Pinpoint the cell where the given text exists, returning its [x, y] midpoint coordinate. 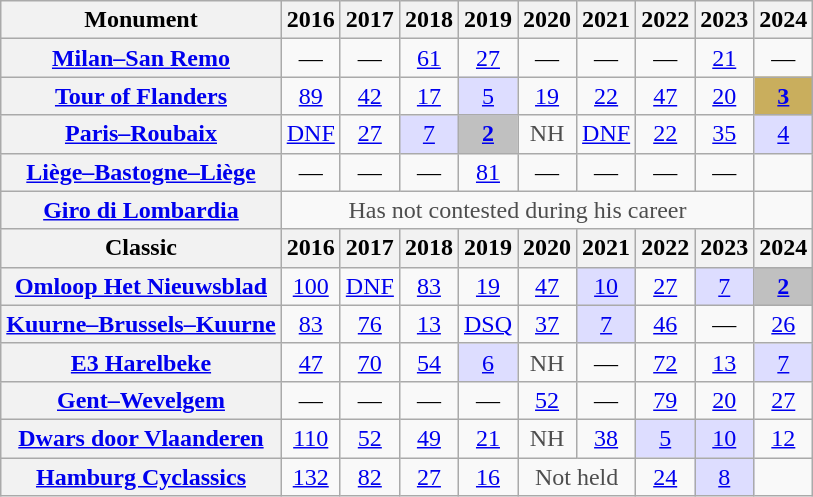
17 [428, 96]
46 [666, 324]
24 [666, 477]
49 [428, 438]
37 [548, 324]
79 [666, 400]
E3 Harelbeke [141, 362]
61 [428, 58]
76 [370, 324]
16 [488, 477]
Giro di Lombardia [141, 210]
6 [488, 362]
Liège–Bastogne–Liège [141, 172]
Dwars door Vlaanderen [141, 438]
4 [784, 134]
89 [310, 96]
72 [666, 362]
38 [606, 438]
Kuurne–Brussels–Kuurne [141, 324]
Omloop Het Nieuwsblad [141, 286]
Classic [141, 248]
81 [488, 172]
42 [370, 96]
Monument [141, 20]
Gent–Wevelgem [141, 400]
Milan–San Remo [141, 58]
Hamburg Cyclassics [141, 477]
26 [784, 324]
Paris–Roubaix [141, 134]
35 [724, 134]
110 [310, 438]
8 [724, 477]
100 [310, 286]
82 [370, 477]
Tour of Flanders [141, 96]
3 [784, 96]
132 [310, 477]
Has not contested during his career [518, 210]
Not held [577, 477]
70 [370, 362]
54 [428, 362]
DSQ [488, 324]
12 [784, 438]
